Return the (x, y) coordinate for the center point of the cell that contains the specified text.  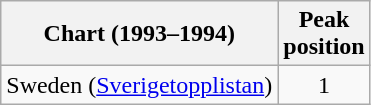
Chart (1993–1994) (140, 34)
Sweden (Sverigetopplistan) (140, 85)
1 (324, 85)
Peakposition (324, 34)
